Determine the (X, Y) coordinate at the center of the cell enclosing the given text.  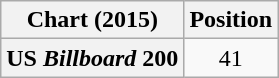
US Billboard 200 (92, 58)
Position (231, 20)
41 (231, 58)
Chart (2015) (92, 20)
